Provide the (X, Y) coordinate of the cell's center where the given text is located.  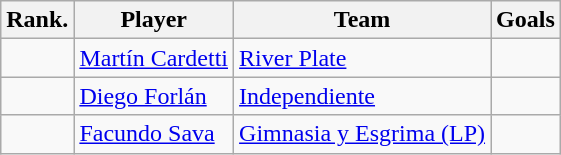
Team (362, 20)
Player (154, 20)
Gimnasia y Esgrima (LP) (362, 134)
Independiente (362, 96)
River Plate (362, 58)
Martín Cardetti (154, 58)
Facundo Sava (154, 134)
Goals (526, 20)
Diego Forlán (154, 96)
Rank. (38, 20)
